Return [X, Y] of the center of cell containing provided text 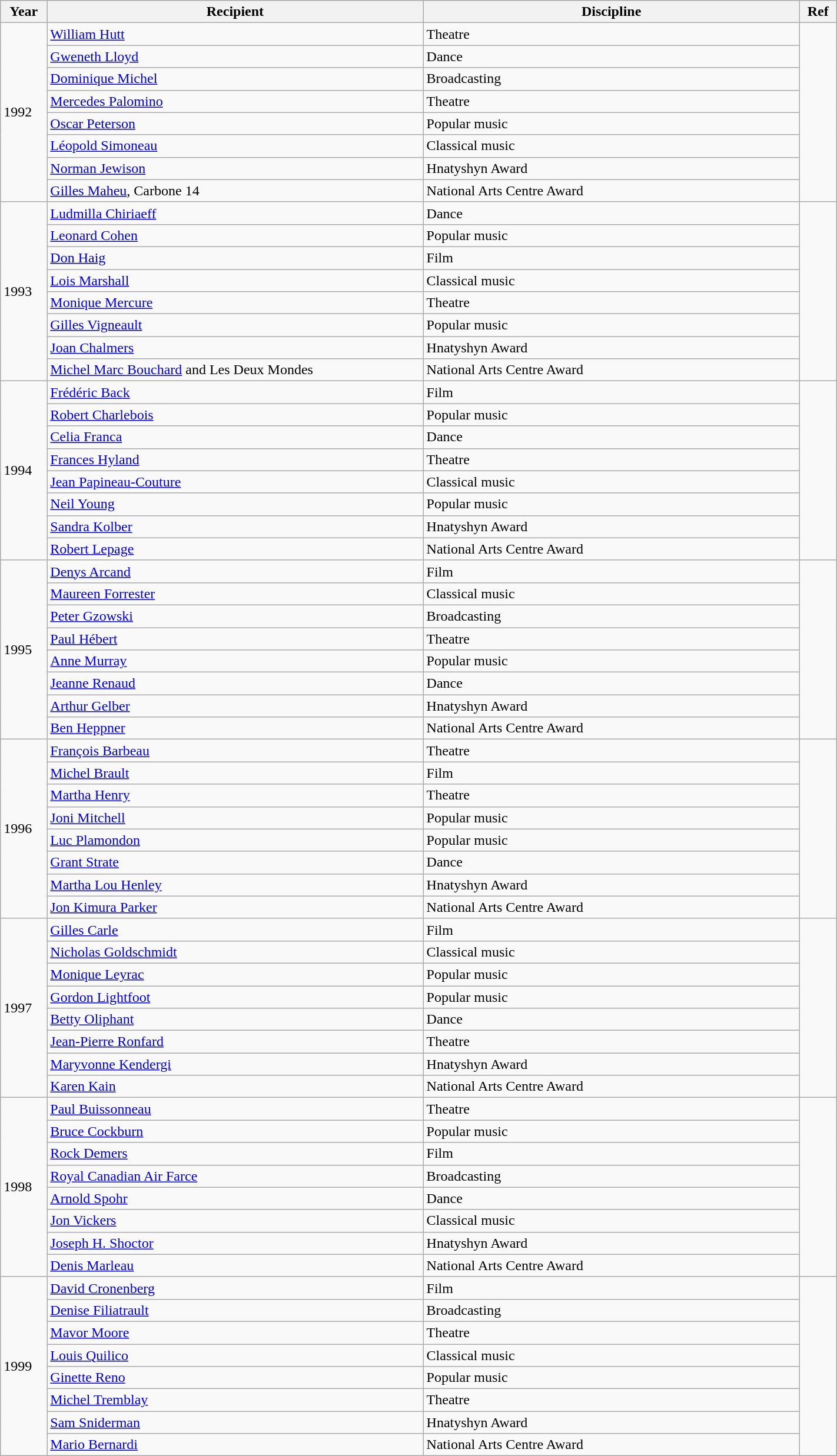
Denys Arcand [235, 571]
Ben Heppner [235, 728]
Oscar Peterson [235, 124]
Michel Brault [235, 773]
Nicholas Goldschmidt [235, 952]
Martha Henry [235, 795]
Jean-Pierre Ronfard [235, 1042]
Rock Demers [235, 1154]
Gordon Lightfoot [235, 997]
Frances Hyland [235, 459]
Mercedes Palomino [235, 101]
Maureen Forrester [235, 594]
Joan Chalmers [235, 348]
Luc Plamondon [235, 840]
Denis Marleau [235, 1265]
Peter Gzowski [235, 616]
Frédéric Back [235, 392]
Royal Canadian Air Farce [235, 1176]
Mario Bernardi [235, 1445]
Norman Jewison [235, 168]
Dominique Michel [235, 79]
Arnold Spohr [235, 1198]
1997 [24, 1008]
Gilles Carle [235, 929]
Grant Strate [235, 862]
Paul Hébert [235, 638]
Ginette Reno [235, 1378]
1995 [24, 649]
Jon Vickers [235, 1221]
Monique Leyrac [235, 974]
Michel Marc Bouchard and Les Deux Mondes [235, 370]
Joni Mitchell [235, 818]
1994 [24, 471]
Jean Papineau-Couture [235, 482]
Maryvonne Kendergi [235, 1064]
1999 [24, 1366]
Joseph H. Shoctor [235, 1243]
Robert Charlebois [235, 415]
Gilles Maheu, Carbone 14 [235, 191]
Jeanne Renaud [235, 684]
1998 [24, 1187]
1992 [24, 112]
Leonard Cohen [235, 235]
1993 [24, 291]
Robert Lepage [235, 549]
Lois Marshall [235, 281]
Karen Kain [235, 1087]
Sandra Kolber [235, 527]
Monique Mercure [235, 303]
François Barbeau [235, 751]
Arthur Gelber [235, 706]
Gilles Vigneault [235, 325]
Léopold Simoneau [235, 146]
Ludmilla Chiriaeff [235, 213]
Don Haig [235, 258]
Sam Sniderman [235, 1422]
Betty Oliphant [235, 1019]
Celia Franca [235, 437]
Denise Filiatrault [235, 1310]
Gweneth Lloyd [235, 56]
Recipient [235, 12]
Michel Tremblay [235, 1400]
Louis Quilico [235, 1355]
Neil Young [235, 504]
Discipline [611, 12]
David Cronenberg [235, 1288]
Mavor Moore [235, 1332]
Bruce Cockburn [235, 1131]
William Hutt [235, 34]
Martha Lou Henley [235, 885]
1996 [24, 829]
Year [24, 12]
Ref [818, 12]
Jon Kimura Parker [235, 907]
Anne Murray [235, 661]
Paul Buissonneau [235, 1109]
